Return the (X, Y) coordinate for the center point of the cell that contains the specified text.  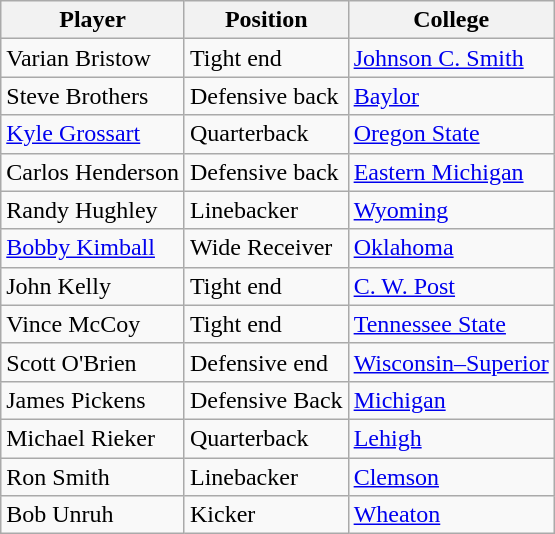
Bob Unruh (93, 515)
Johnson C. Smith (451, 58)
Varian Bristow (93, 58)
Wyoming (451, 210)
Position (266, 20)
Wisconsin–Superior (451, 362)
Baylor (451, 96)
Tennessee State (451, 324)
Bobby Kimball (93, 248)
Randy Hughley (93, 210)
Wide Receiver (266, 248)
Eastern Michigan (451, 172)
James Pickens (93, 400)
Player (93, 20)
Kyle Grossart (93, 134)
Ron Smith (93, 477)
Scott O'Brien (93, 362)
C. W. Post (451, 286)
Carlos Henderson (93, 172)
Kicker (266, 515)
John Kelly (93, 286)
Oregon State (451, 134)
College (451, 20)
Defensive Back (266, 400)
Steve Brothers (93, 96)
Michigan (451, 400)
Oklahoma (451, 248)
Defensive end (266, 362)
Vince McCoy (93, 324)
Michael Rieker (93, 438)
Wheaton (451, 515)
Clemson (451, 477)
Lehigh (451, 438)
